Determine the [X, Y] coordinate at the center of the cell enclosing the given text.  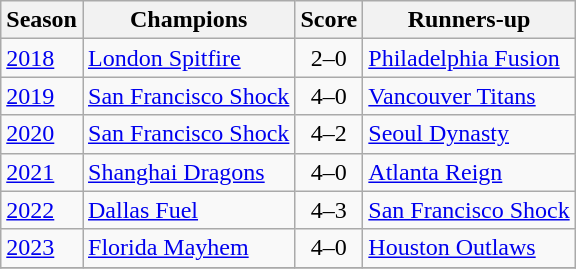
4–2 [329, 134]
2021 [42, 172]
London Spitfire [188, 58]
Philadelphia Fusion [469, 58]
Score [329, 20]
Houston Outlaws [469, 248]
Runners-up [469, 20]
2018 [42, 58]
Shanghai Dragons [188, 172]
2–0 [329, 58]
Atlanta Reign [469, 172]
Champions [188, 20]
4–3 [329, 210]
Vancouver Titans [469, 96]
2023 [42, 248]
2020 [42, 134]
2019 [42, 96]
Florida Mayhem [188, 248]
Dallas Fuel [188, 210]
2022 [42, 210]
Seoul Dynasty [469, 134]
Season [42, 20]
